For the text-containing cell, return its midpoint in [x, y] coordinate format. 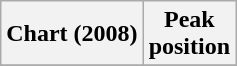
Chart (2008) [72, 34]
Peakposition [189, 34]
